Output the [x, y] coordinate of the center of the cell containing the given text.  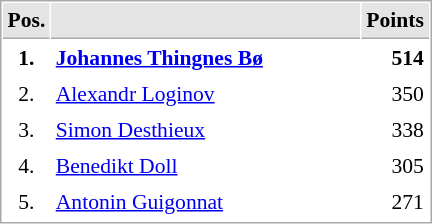
2. [26, 93]
Points [396, 21]
Benedikt Doll [206, 165]
1. [26, 57]
Pos. [26, 21]
3. [26, 129]
350 [396, 93]
4. [26, 165]
338 [396, 129]
514 [396, 57]
Simon Desthieux [206, 129]
Johannes Thingnes Bø [206, 57]
Alexandr Loginov [206, 93]
5. [26, 201]
Antonin Guigonnat [206, 201]
271 [396, 201]
305 [396, 165]
